Extract the [X, Y] coordinate from the center of the cell holding the provided text.  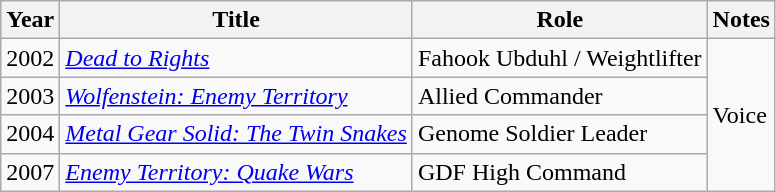
Metal Gear Solid: The Twin Snakes [236, 134]
Wolfenstein: Enemy Territory [236, 96]
Allied Commander [560, 96]
2004 [30, 134]
Role [560, 20]
GDF High Command [560, 172]
Enemy Territory: Quake Wars [236, 172]
Voice [741, 115]
2007 [30, 172]
Title [236, 20]
Genome Soldier Leader [560, 134]
Dead to Rights [236, 58]
Fahook Ubduhl / Weightlifter [560, 58]
Notes [741, 20]
2002 [30, 58]
2003 [30, 96]
Year [30, 20]
